Return the [x, y] coordinate for the center point of the cell that contains the specified text.  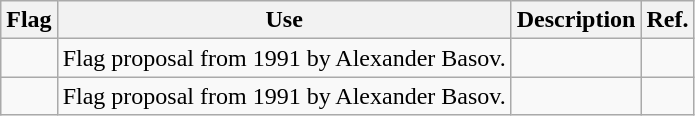
Ref. [668, 20]
Flag [29, 20]
Use [284, 20]
Description [576, 20]
